Find where the given text appears and provide that cell's center as [X, Y] coordinate. 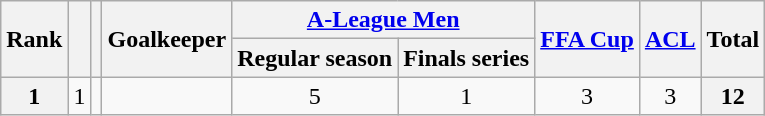
5 [315, 96]
Total [733, 39]
ACL [670, 39]
FFA Cup [588, 39]
Rank [34, 39]
Regular season [315, 58]
Goalkeeper [167, 39]
Finals series [466, 58]
A-League Men [384, 20]
12 [733, 96]
